Determine the (X, Y) coordinate at the center of the cell enclosing the given text.  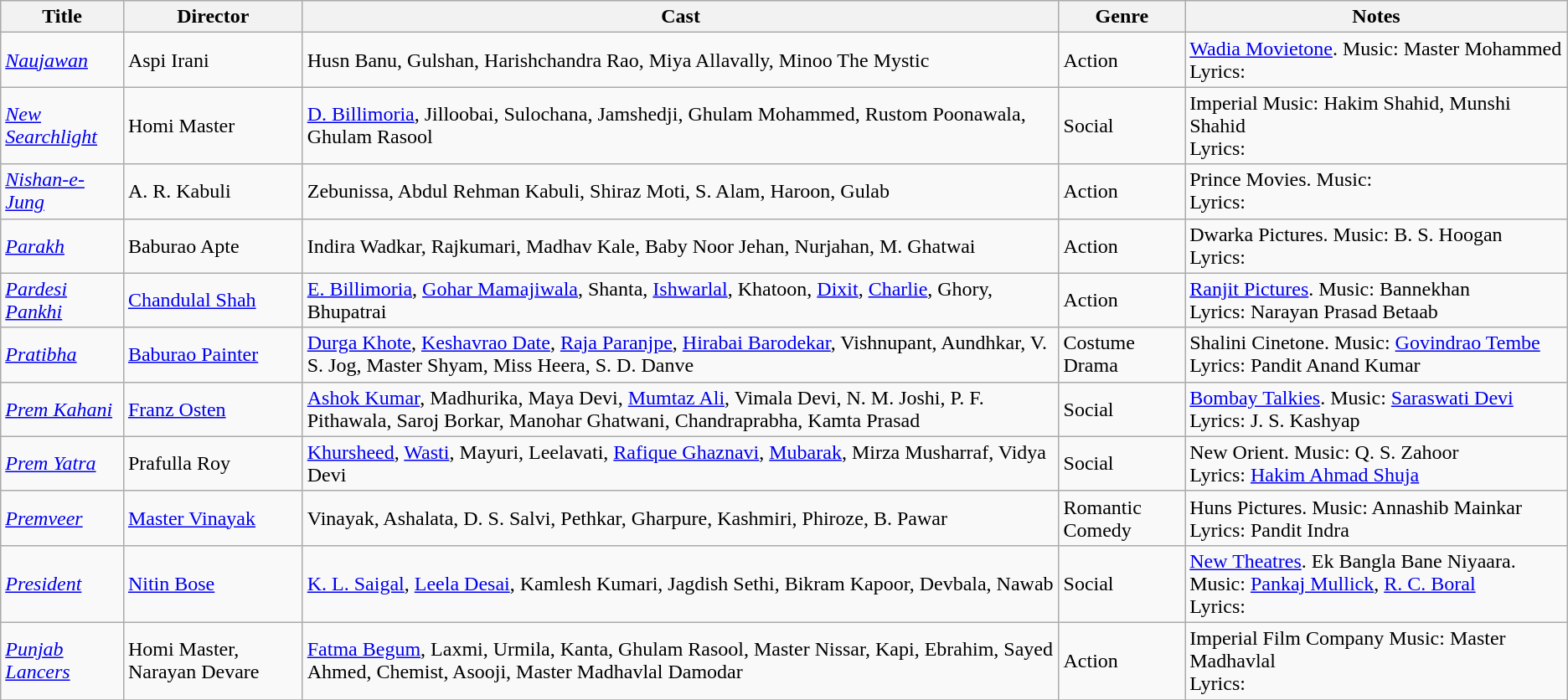
K. L. Saigal, Leela Desai, Kamlesh Kumari, Jagdish Sethi, Bikram Kapoor, Devbala, Nawab (680, 584)
Aspi Irani (213, 60)
Homi Master, Narayan Devare (213, 661)
Romantic Comedy (1122, 517)
New Theatres. Ek Bangla Bane Niyaara. Music: Pankaj Mullick, R. C. BoralLyrics: (1377, 584)
Indira Wadkar, Rajkumari, Madhav Kale, Baby Noor Jehan, Nurjahan, M. Ghatwai (680, 246)
New Orient. Music: Q. S. ZahoorLyrics: Hakim Ahmad Shuja (1377, 464)
Ashok Kumar, Madhurika, Maya Devi, Mumtaz Ali, Vimala Devi, N. M. Joshi, P. F. Pithawala, Saroj Borkar, Manohar Ghatwani, Chandraprabha, Kamta Prasad (680, 409)
Bombay Talkies. Music: Saraswati DeviLyrics: J. S. Kashyap (1377, 409)
A. R. Kabuli (213, 191)
Cast (680, 17)
Prem Yatra (62, 464)
Vinayak, Ashalata, D. S. Salvi, Pethkar, Gharpure, Kashmiri, Phiroze, B. Pawar (680, 517)
Huns Pictures. Music: Annashib MainkarLyrics: Pandit Indra (1377, 517)
Premveer (62, 517)
Nitin Bose (213, 584)
Shalini Cinetone. Music: Govindrao TembeLyrics: Pandit Anand Kumar (1377, 355)
Zebunissa, Abdul Rehman Kabuli, Shiraz Moti, S. Alam, Haroon, Gulab (680, 191)
Parakh (62, 246)
Director (213, 17)
Khursheed, Wasti, Mayuri, Leelavati, Rafique Ghaznavi, Mubarak, Mirza Musharraf, Vidya Devi (680, 464)
Homi Master (213, 126)
Pratibha (62, 355)
Costume Drama (1122, 355)
Husn Banu, Gulshan, Harishchandra Rao, Miya Allavally, Minoo The Mystic (680, 60)
Baburao Painter (213, 355)
Chandulal Shah (213, 300)
Title (62, 17)
E. Billimoria, Gohar Mamajiwala, Shanta, Ishwarlal, Khatoon, Dixit, Charlie, Ghory, Bhupatrai (680, 300)
New Searchlight (62, 126)
Franz Osten (213, 409)
Pardesi Pankhi (62, 300)
Genre (1122, 17)
Nishan-e-Jung (62, 191)
Naujawan (62, 60)
Prem Kahani (62, 409)
Prafulla Roy (213, 464)
Punjab Lancers (62, 661)
Master Vinayak (213, 517)
Fatma Begum, Laxmi, Urmila, Kanta, Ghulam Rasool, Master Nissar, Kapi, Ebrahim, Sayed Ahmed, Chemist, Asooji, Master Madhavlal Damodar (680, 661)
Durga Khote, Keshavrao Date, Raja Paranjpe, Hirabai Barodekar, Vishnupant, Aundhkar, V. S. Jog, Master Shyam, Miss Heera, S. D. Danve (680, 355)
D. Billimoria, Jilloobai, Sulochana, Jamshedji, Ghulam Mohammed, Rustom Poonawala, Ghulam Rasool (680, 126)
Prince Movies. Music: Lyrics: (1377, 191)
Baburao Apte (213, 246)
Ranjit Pictures. Music: BannekhanLyrics: Narayan Prasad Betaab (1377, 300)
Dwarka Pictures. Music: B. S. HooganLyrics: (1377, 246)
Wadia Movietone. Music: Master MohammedLyrics: (1377, 60)
Imperial Film Company Music: Master MadhavlalLyrics: (1377, 661)
President (62, 584)
Notes (1377, 17)
Imperial Music: Hakim Shahid, Munshi ShahidLyrics: (1377, 126)
